Return the [x, y] coordinate for the center point of the cell that contains the specified text.  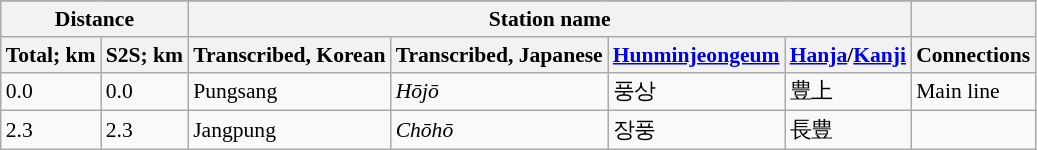
Transcribed, Japanese [500, 55]
Station name [550, 19]
Distance [94, 19]
長豊 [848, 130]
Chōhō [500, 130]
Jangpung [289, 130]
Hanja/Kanji [848, 55]
Total; km [51, 55]
Pungsang [289, 92]
장풍 [696, 130]
豊上 [848, 92]
Hunminjeongeum [696, 55]
Transcribed, Korean [289, 55]
Main line [973, 92]
Connections [973, 55]
Hōjō [500, 92]
S2S; km [145, 55]
풍상 [696, 92]
